Detect which cell encompasses the target text, then output its [x, y] center coordinate. 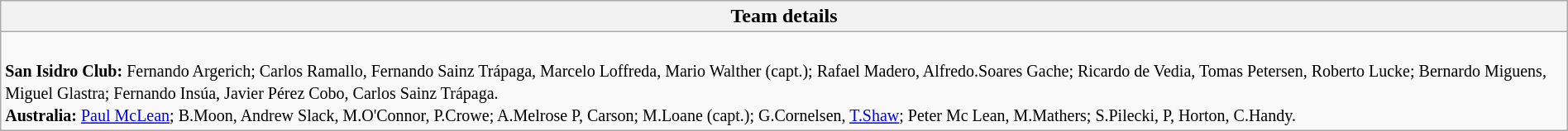
Team details [784, 16]
